Detect which cell encompasses the target text, then output its (x, y) center coordinate. 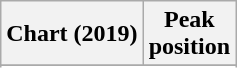
Peak position (189, 34)
Chart (2019) (72, 34)
